Capture the cell that displays the provided text and extract its (X, Y) central coordinate. 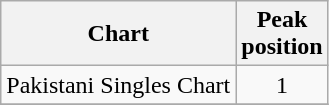
Chart (118, 34)
1 (282, 85)
Peakposition (282, 34)
Pakistani Singles Chart (118, 85)
